Provide the [X, Y] coordinate of the cell's center where the given text is located.  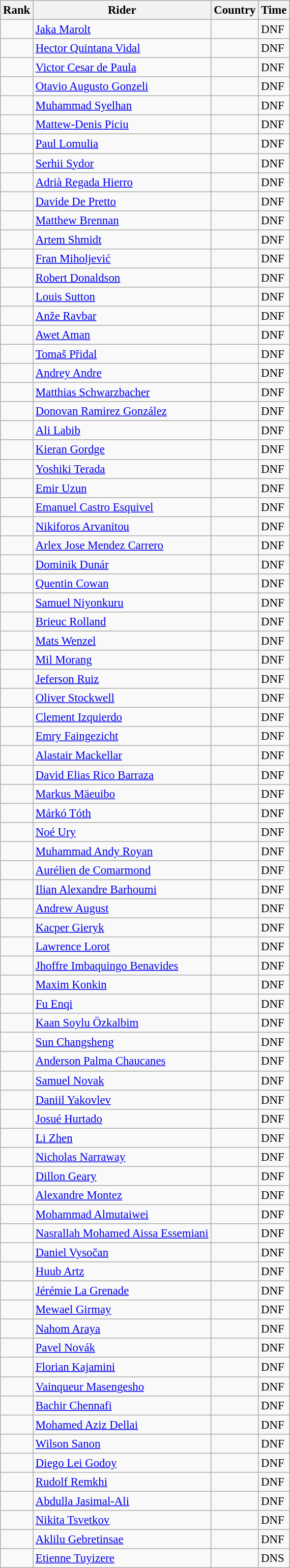
Aurélien de Comarmond [122, 870]
Arlex Jose Mendez Carrero [122, 546]
Country [235, 10]
Brieuc Rolland [122, 622]
Daniil Yakovlev [122, 1100]
Kieran Gordge [122, 450]
Lawrence Lorot [122, 947]
Matthias Schwarzbacher [122, 393]
Josué Hurtado [122, 1119]
Ali Labib [122, 431]
Rank [17, 10]
Samuel Niyonkuru [122, 602]
Abdulla Jasimal-Ali [122, 1501]
Ilian Alexandre Barhoumi [122, 889]
Markus Mäeuibo [122, 794]
Oliver Stockwell [122, 698]
Mohamed Aziz Dellai [122, 1425]
Aklilu Gebretinsae [122, 1539]
Tomaš Přidal [122, 354]
Rudolf Remkhi [122, 1482]
Andrey Andre [122, 373]
Daniel Vysočan [122, 1253]
Mattew-Denis Piciu [122, 125]
David Elias Rico Barraza [122, 775]
Louis Sutton [122, 297]
Noé Ury [122, 832]
Matthew Brennan [122, 220]
Davide De Pretto [122, 201]
Diego Lei Godoy [122, 1463]
Jérémie La Grenade [122, 1291]
Etienne Tuyizere [122, 1558]
Samuel Novak [122, 1080]
Mewael Girmay [122, 1310]
Kaan Soylu Özkalbim [122, 1023]
Mil Morang [122, 660]
Andrew August [122, 909]
Donovan Ramirez González [122, 411]
Alexandre Montez [122, 1195]
Kacper Gieryk [122, 927]
Alastair Mackellar [122, 756]
Huub Artz [122, 1272]
Mats Wenzel [122, 641]
Li Zhen [122, 1138]
Emanuel Castro Esquivel [122, 507]
Nikiforos Arvanitou [122, 526]
Wilson Sanon [122, 1443]
Nicholas Narraway [122, 1157]
Maxim Konkin [122, 985]
Dominik Dunár [122, 564]
Nikita Tsvetkov [122, 1520]
Nahom Araya [122, 1329]
Fran Miholjević [122, 259]
Mohammad Almutaiwei [122, 1214]
Jeferson Ruiz [122, 679]
Pavel Novák [122, 1348]
Florian Kajamini [122, 1367]
Otavio Augusto Gonzeli [122, 86]
Sun Changsheng [122, 1042]
Bachir Chennafi [122, 1405]
Time [274, 10]
Awet Aman [122, 335]
Quentin Cowan [122, 584]
Jhoffre Imbaquingo Benavides [122, 966]
Vainqueur Masengesho [122, 1386]
Yoshiki Terada [122, 469]
Jaka Marolt [122, 29]
DNS [274, 1558]
Fu Enqi [122, 1004]
Dillon Geary [122, 1176]
Anderson Palma Chaucanes [122, 1062]
Muhammad Andy Royan [122, 851]
Clement Izquierdo [122, 717]
Artem Shmidt [122, 239]
Paul Lomulia [122, 144]
Adrià Regada Hierro [122, 182]
Emir Uzun [122, 488]
Robert Donaldson [122, 278]
Hector Quintana Vidal [122, 48]
Victor Cesar de Paula [122, 68]
Emry Faingezicht [122, 737]
Márkó Tóth [122, 813]
Muhammad Syelhan [122, 106]
Serhii Sydor [122, 163]
Nasrallah Mohamed Aissa Essemiani [122, 1233]
Rider [122, 10]
Anže Ravbar [122, 316]
